Provide the [X, Y] coordinate of the cell's center where the given text is located.  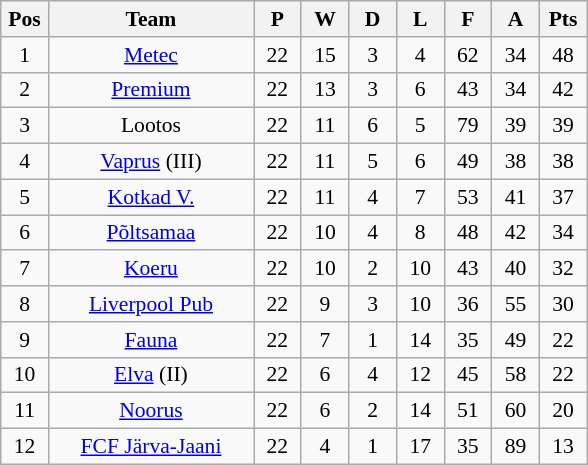
Fauna [150, 340]
58 [516, 375]
Kotkad V. [150, 197]
D [373, 19]
17 [420, 447]
Elva (II) [150, 375]
P [278, 19]
89 [516, 447]
Pos [25, 19]
36 [468, 304]
51 [468, 411]
Premium [150, 90]
A [516, 19]
45 [468, 375]
55 [516, 304]
53 [468, 197]
30 [563, 304]
L [420, 19]
41 [516, 197]
FCF Järva-Jaani [150, 447]
Noorus [150, 411]
62 [468, 55]
20 [563, 411]
Metec [150, 55]
Koeru [150, 269]
15 [325, 55]
Lootos [150, 126]
40 [516, 269]
W [325, 19]
Vaprus (III) [150, 162]
37 [563, 197]
Põltsamaa [150, 233]
60 [516, 411]
Liverpool Pub [150, 304]
Team [150, 19]
79 [468, 126]
32 [563, 269]
F [468, 19]
Pts [563, 19]
